Scan for the cell matching the given text and deliver its (x, y) coordinate at center. 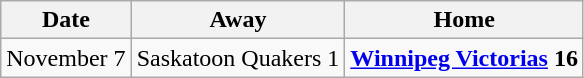
Saskatoon Quakers 1 (238, 58)
November 7 (66, 58)
Date (66, 20)
Home (464, 20)
Away (238, 20)
Winnipeg Victorias 16 (464, 58)
